Capture the cell that displays the provided text and extract its (x, y) central coordinate. 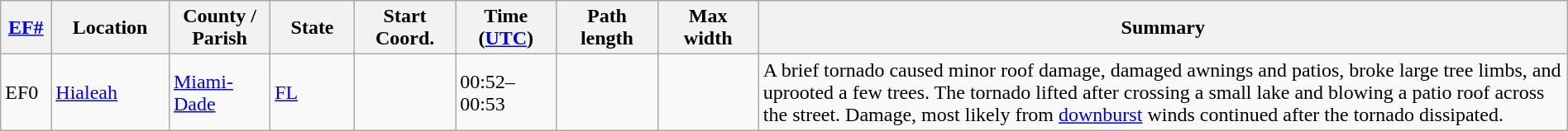
EF0 (26, 92)
State (313, 28)
Max width (708, 28)
Location (111, 28)
Start Coord. (404, 28)
EF# (26, 28)
Miami-Dade (219, 92)
County / Parish (219, 28)
FL (313, 92)
Summary (1163, 28)
00:52–00:53 (506, 92)
Hialeah (111, 92)
Time (UTC) (506, 28)
Path length (607, 28)
